Search for the cell housing the specified text and yield its (X, Y) center coordinate. 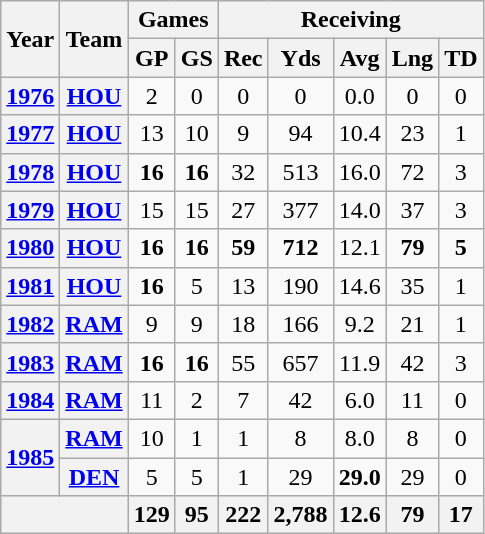
18 (243, 324)
35 (412, 286)
29.0 (360, 477)
72 (412, 172)
Receiving (350, 20)
8.0 (360, 438)
1981 (30, 286)
21 (412, 324)
12.1 (360, 248)
1980 (30, 248)
GS (196, 58)
Avg (360, 58)
Yds (300, 58)
1976 (30, 96)
1984 (30, 400)
27 (243, 210)
Games (173, 20)
Year (30, 39)
7 (243, 400)
59 (243, 248)
11.9 (360, 362)
657 (300, 362)
6.0 (360, 400)
10.4 (360, 134)
190 (300, 286)
95 (196, 515)
0.0 (360, 96)
1979 (30, 210)
712 (300, 248)
12.6 (360, 515)
37 (412, 210)
TD (461, 58)
94 (300, 134)
55 (243, 362)
377 (300, 210)
9.2 (360, 324)
16.0 (360, 172)
2,788 (300, 515)
32 (243, 172)
23 (412, 134)
513 (300, 172)
129 (152, 515)
Lng (412, 58)
1977 (30, 134)
14.6 (360, 286)
Rec (243, 58)
14.0 (360, 210)
222 (243, 515)
DEN (94, 477)
166 (300, 324)
1978 (30, 172)
1982 (30, 324)
17 (461, 515)
1985 (30, 457)
Team (94, 39)
GP (152, 58)
1983 (30, 362)
